Return the (X, Y) coordinate for the center point of the cell that contains the specified text.  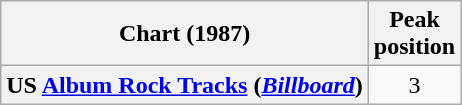
3 (414, 85)
Chart (1987) (185, 34)
US Album Rock Tracks (Billboard) (185, 85)
Peakposition (414, 34)
